Return (x, y) of the center of cell containing provided text 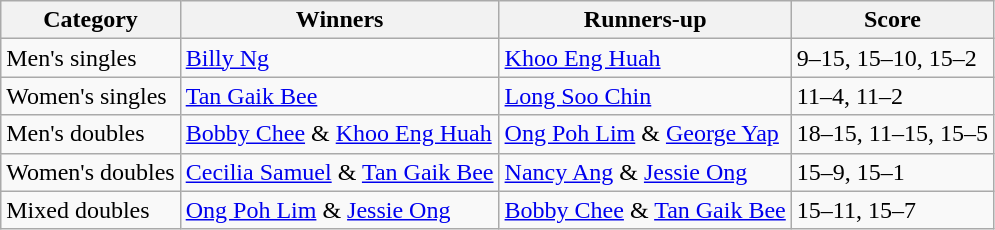
Khoo Eng Huah (645, 58)
Men's singles (90, 58)
Runners-up (645, 20)
Cecilia Samuel & Tan Gaik Bee (340, 172)
Women's doubles (90, 172)
Mixed doubles (90, 210)
Long Soo Chin (645, 96)
11–4, 11–2 (892, 96)
Winners (340, 20)
Category (90, 20)
Bobby Chee & Tan Gaik Bee (645, 210)
Tan Gaik Bee (340, 96)
Score (892, 20)
18–15, 11–15, 15–5 (892, 134)
Billy Ng (340, 58)
Bobby Chee & Khoo Eng Huah (340, 134)
15–11, 15–7 (892, 210)
Ong Poh Lim & George Yap (645, 134)
Nancy Ang & Jessie Ong (645, 172)
Women's singles (90, 96)
Ong Poh Lim & Jessie Ong (340, 210)
Men's doubles (90, 134)
15–9, 15–1 (892, 172)
9–15, 15–10, 15–2 (892, 58)
